For the text-containing cell, return its midpoint in [X, Y] coordinate format. 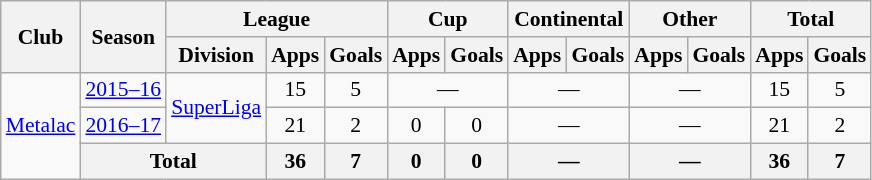
Division [216, 55]
SuperLiga [216, 108]
2016–17 [123, 126]
Continental [568, 19]
2015–16 [123, 90]
Season [123, 36]
League [276, 19]
Club [41, 36]
Other [690, 19]
Metalac [41, 126]
Cup [448, 19]
